Return the (x, y) coordinate for the center point of the cell that contains the specified text.  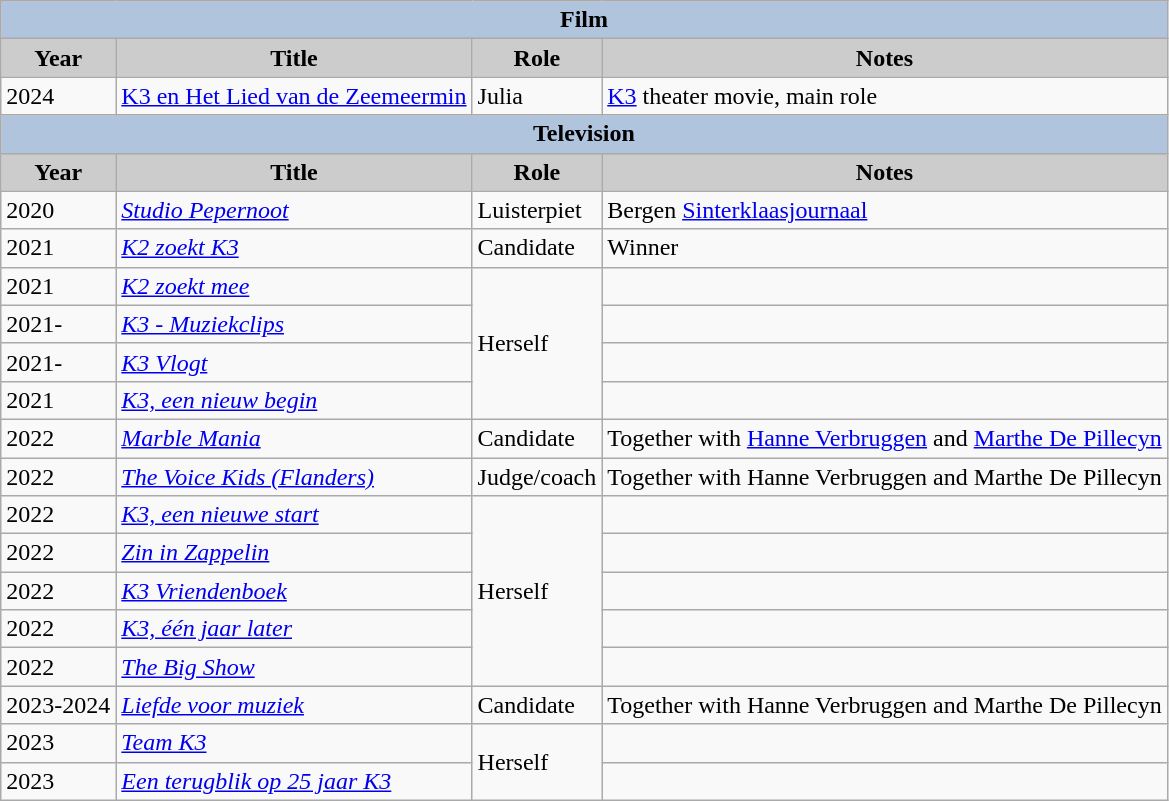
K3, een nieuw begin (294, 400)
K3 Vlogt (294, 362)
Marble Mania (294, 438)
2023-2024 (58, 705)
K3, een nieuwe start (294, 515)
K3 - Muziekclips (294, 324)
Julia (537, 96)
Film (584, 20)
Luisterpiet (537, 210)
K2 zoekt K3 (294, 248)
Studio Pepernoot (294, 210)
Judge/coach (537, 477)
Een terugblik op 25 jaar K3 (294, 781)
Zin in Zappelin (294, 553)
K3 Vriendenboek (294, 591)
K3 en Het Lied van de Zeemeermin (294, 96)
Bergen Sinterklaasjournaal (884, 210)
2024 (58, 96)
2020 (58, 210)
Television (584, 134)
Liefde voor muziek (294, 705)
K3 theater movie, main role (884, 96)
K2 zoekt mee (294, 286)
K3, één jaar later (294, 629)
Team K3 (294, 743)
The Voice Kids (Flanders) (294, 477)
Winner (884, 248)
The Big Show (294, 667)
